Provide the [x, y] coordinate of the cell's center where the given text is located.  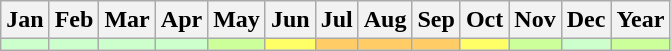
Jun [290, 20]
Sep [436, 20]
May [237, 20]
Apr [181, 20]
Dec [586, 20]
Feb [74, 20]
Jul [336, 20]
Oct [484, 20]
Year [640, 20]
Nov [535, 20]
Aug [385, 20]
Mar [127, 20]
Jan [25, 20]
